Locate the cell with the specified text and output its [X, Y] center coordinate. 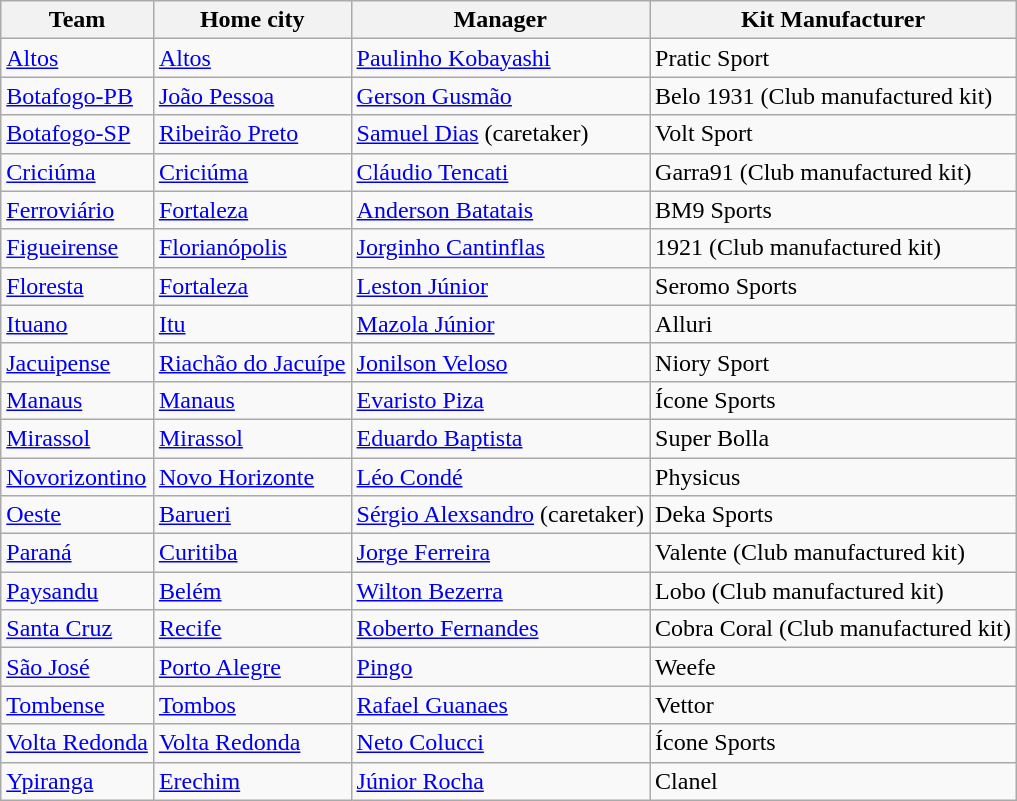
Neto Colucci [500, 743]
Clanel [834, 781]
Pratic Sport [834, 58]
Anderson Batatais [500, 210]
Volt Sport [834, 134]
1921 (Club manufactured kit) [834, 248]
Garra91 (Club manufactured kit) [834, 172]
Paraná [78, 553]
Ituano [78, 324]
BM9 Sports [834, 210]
Tombense [78, 705]
Pingo [500, 667]
Oeste [78, 515]
Wilton Bezerra [500, 591]
Home city [252, 20]
Jonilson Veloso [500, 362]
Botafogo-SP [78, 134]
Ypiranga [78, 781]
Weefe [834, 667]
Manager [500, 20]
Jorginho Cantinflas [500, 248]
Sérgio Alexsandro (caretaker) [500, 515]
Kit Manufacturer [834, 20]
Deka Sports [834, 515]
Botafogo-PB [78, 96]
Belém [252, 591]
Niory Sport [834, 362]
Riachão do Jacuípe [252, 362]
Barueri [252, 515]
Cobra Coral (Club manufactured kit) [834, 629]
Cláudio Tencati [500, 172]
Porto Alegre [252, 667]
Jorge Ferreira [500, 553]
Team [78, 20]
Gerson Gusmão [500, 96]
Itu [252, 324]
Seromo Sports [834, 286]
Figueirense [78, 248]
Santa Cruz [78, 629]
Tombos [252, 705]
Júnior Rocha [500, 781]
Novo Horizonte [252, 477]
Léo Condé [500, 477]
Eduardo Baptista [500, 438]
Novorizontino [78, 477]
Roberto Fernandes [500, 629]
Alluri [834, 324]
Jacuipense [78, 362]
Ribeirão Preto [252, 134]
Curitiba [252, 553]
Ferroviário [78, 210]
João Pessoa [252, 96]
Vettor [834, 705]
Valente (Club manufactured kit) [834, 553]
Samuel Dias (caretaker) [500, 134]
Physicus [834, 477]
Floresta [78, 286]
Rafael Guanaes [500, 705]
São José [78, 667]
Recife [252, 629]
Mazola Júnior [500, 324]
Paulinho Kobayashi [500, 58]
Leston Júnior [500, 286]
Florianópolis [252, 248]
Super Bolla [834, 438]
Erechim [252, 781]
Lobo (Club manufactured kit) [834, 591]
Evaristo Piza [500, 400]
Paysandu [78, 591]
Belo 1931 (Club manufactured kit) [834, 96]
